Provide the (X, Y) coordinate of the cell's center where the given text is located.  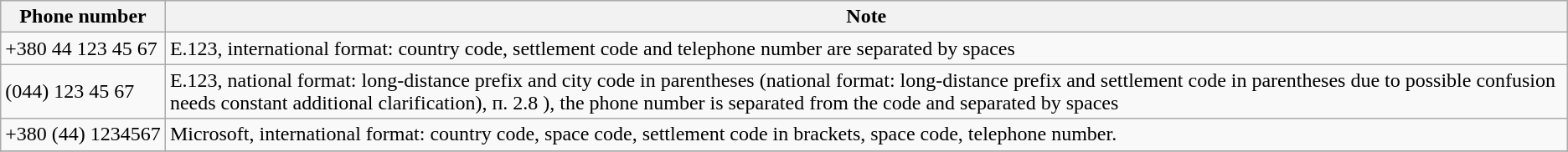
Note (866, 17)
(044) 123 45 67 (84, 92)
E.123, international format: country code, settlement code and telephone number are separated by spaces (866, 48)
Phone number (84, 17)
+380 (44) 1234567 (84, 134)
Microsoft, international format: country code, space code, settlement code in brackets, space code, telephone number. (866, 134)
+380 44 123 45 67 (84, 48)
